Extract the (x, y) coordinate from the center of the cell holding the provided text.  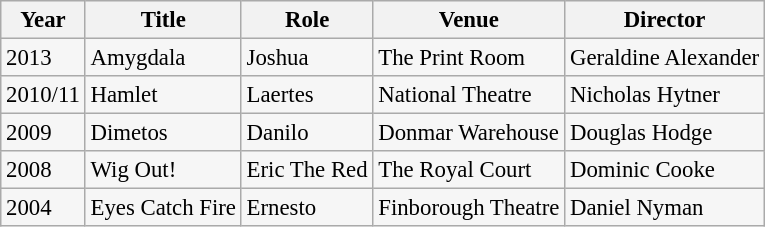
Role (307, 20)
2009 (43, 133)
Donmar Warehouse (469, 133)
National Theatre (469, 95)
Daniel Nyman (665, 208)
Venue (469, 20)
Title (163, 20)
Ernesto (307, 208)
2013 (43, 58)
The Royal Court (469, 170)
Dominic Cooke (665, 170)
Eyes Catch Fire (163, 208)
Hamlet (163, 95)
Douglas Hodge (665, 133)
Director (665, 20)
Year (43, 20)
Wig Out! (163, 170)
2010/11 (43, 95)
Laertes (307, 95)
2008 (43, 170)
Danilo (307, 133)
Finborough Theatre (469, 208)
Dimetos (163, 133)
Geraldine Alexander (665, 58)
The Print Room (469, 58)
Amygdala (163, 58)
2004 (43, 208)
Eric The Red (307, 170)
Nicholas Hytner (665, 95)
Joshua (307, 58)
